From the cell containing the given text, extract its center point as [x, y] coordinate. 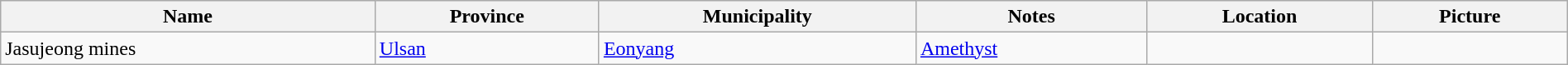
Name [189, 17]
Province [486, 17]
Eonyang [758, 48]
Notes [1030, 17]
Amethyst [1030, 48]
Municipality [758, 17]
Location [1260, 17]
Ulsan [486, 48]
Jasujeong mines [189, 48]
Picture [1470, 17]
